Scan for the cell matching the given text and deliver its [x, y] coordinate at center. 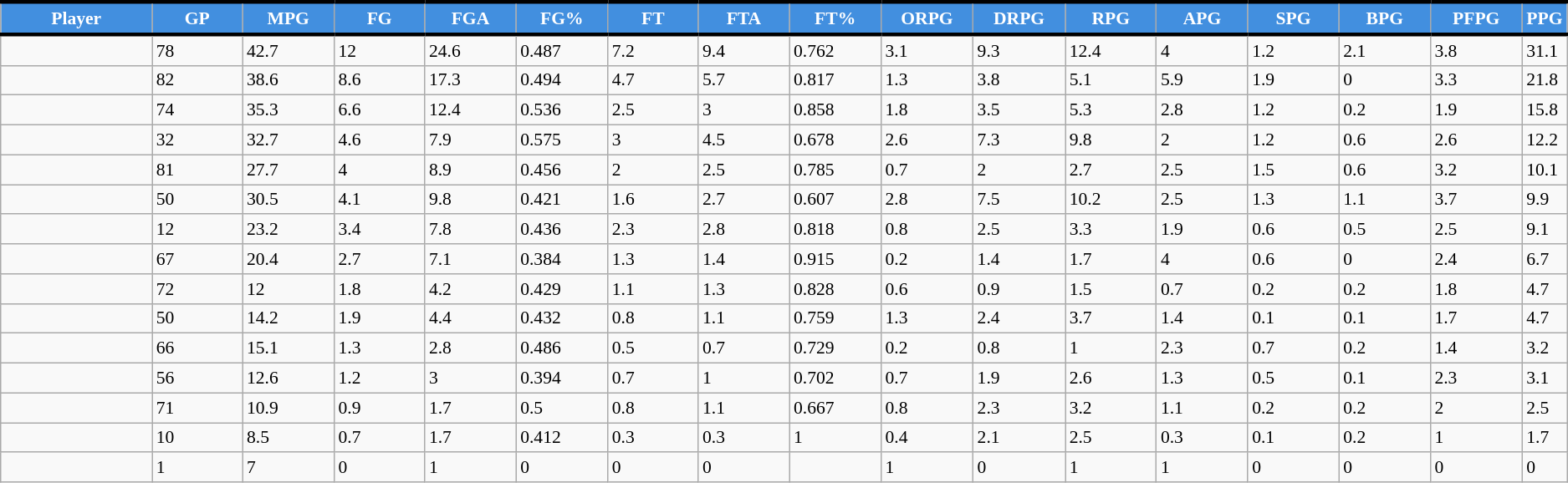
0.678 [835, 140]
0.384 [562, 259]
7.9 [470, 140]
74 [197, 110]
5.9 [1203, 80]
FG [379, 18]
72 [197, 289]
21.8 [1545, 80]
0.429 [562, 289]
56 [197, 379]
0.828 [835, 289]
7.2 [653, 50]
7.1 [470, 259]
3.5 [1019, 110]
32 [197, 140]
5.3 [1111, 110]
5.7 [744, 80]
FT% [835, 18]
31.1 [1545, 50]
38.6 [289, 80]
1.6 [653, 200]
71 [197, 408]
5.1 [1111, 80]
0.412 [562, 438]
8.5 [289, 438]
FTA [744, 18]
7.3 [1019, 140]
0.432 [562, 318]
0.759 [835, 318]
APG [1203, 18]
4.5 [744, 140]
12.6 [289, 379]
4.1 [379, 200]
0.702 [835, 379]
0.4 [927, 438]
PPG [1545, 18]
9.4 [744, 50]
ORPG [927, 18]
66 [197, 348]
FT [653, 18]
27.7 [289, 170]
4.4 [470, 318]
35.3 [289, 110]
3.4 [379, 230]
SPG [1293, 18]
17.3 [470, 80]
9.3 [1019, 50]
FG% [562, 18]
6.6 [379, 110]
32.7 [289, 140]
15.8 [1545, 110]
12.2 [1545, 140]
DRPG [1019, 18]
GP [197, 18]
0.667 [835, 408]
0.915 [835, 259]
8.9 [470, 170]
10.1 [1545, 170]
0.436 [562, 230]
67 [197, 259]
10.9 [289, 408]
0.486 [562, 348]
0.818 [835, 230]
7.5 [1019, 200]
0.858 [835, 110]
14.2 [289, 318]
15.1 [289, 348]
7 [289, 468]
24.6 [470, 50]
4.6 [379, 140]
PFPG [1476, 18]
4.2 [470, 289]
Player [77, 18]
23.2 [289, 230]
6.7 [1545, 259]
0.607 [835, 200]
81 [197, 170]
0.494 [562, 80]
10.2 [1111, 200]
8.6 [379, 80]
0.487 [562, 50]
0.536 [562, 110]
BPG [1385, 18]
9.1 [1545, 230]
78 [197, 50]
0.762 [835, 50]
0.785 [835, 170]
0.394 [562, 379]
0.456 [562, 170]
9.9 [1545, 200]
20.4 [289, 259]
30.5 [289, 200]
FGA [470, 18]
0.575 [562, 140]
82 [197, 80]
0.729 [835, 348]
MPG [289, 18]
0.421 [562, 200]
42.7 [289, 50]
RPG [1111, 18]
0.817 [835, 80]
10 [197, 438]
7.8 [470, 230]
